Provide the (X, Y) coordinate of the cell's center where the given text is located.  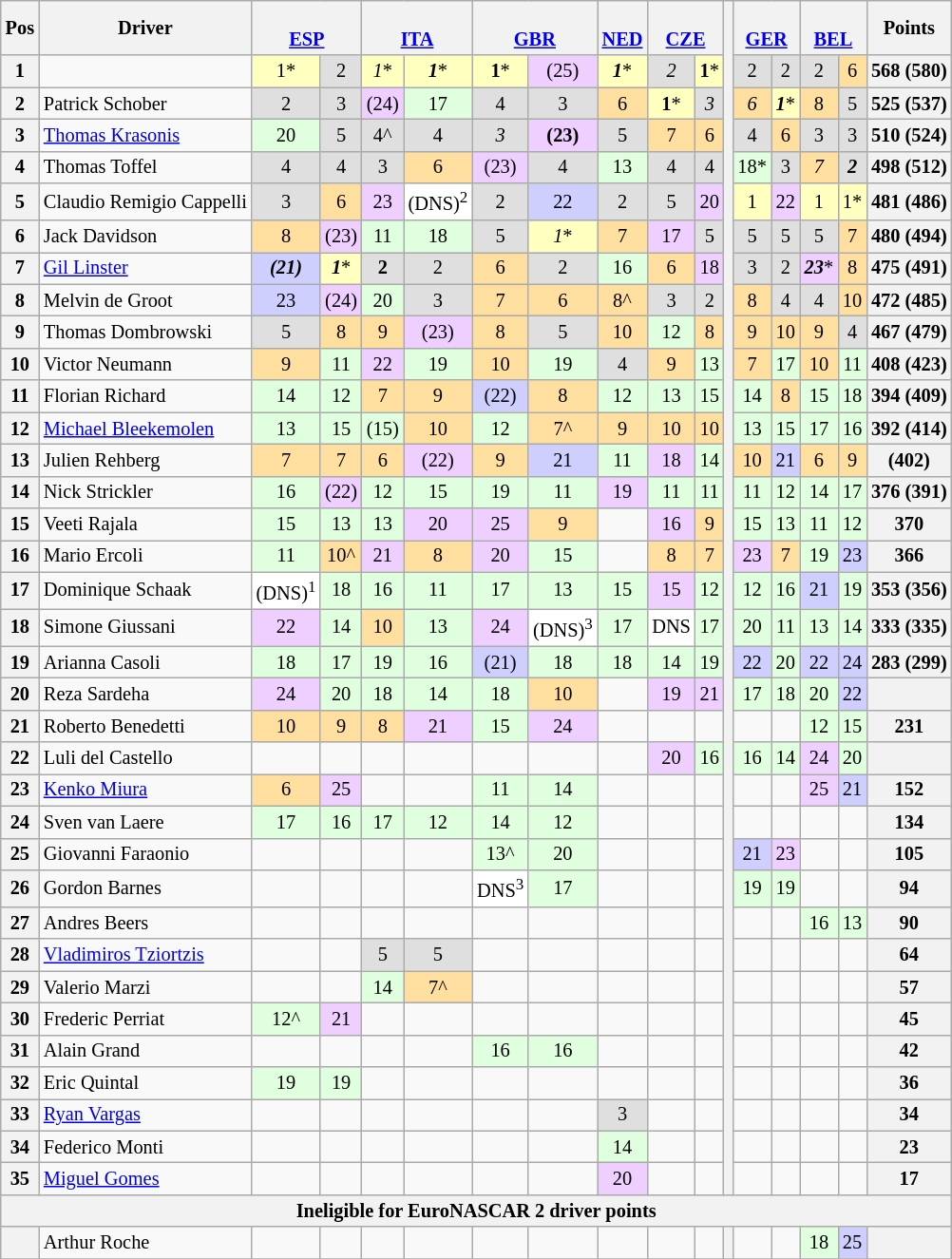
36 (909, 1083)
Michael Bleekemolen (145, 429)
Jack Davidson (145, 237)
ESP (307, 28)
510 (524) (909, 135)
376 (391) (909, 492)
Mario Ercoli (145, 556)
Claudio Remigio Cappelli (145, 201)
GBR (535, 28)
4^ (383, 135)
467 (479) (909, 333)
28 (20, 955)
64 (909, 955)
(DNS)1 (287, 591)
Victor Neumann (145, 364)
26 (20, 887)
370 (909, 524)
29 (20, 987)
94 (909, 887)
394 (409) (909, 396)
Federico Monti (145, 1147)
Florian Richard (145, 396)
134 (909, 822)
Alain Grand (145, 1051)
GER (766, 28)
568 (580) (909, 71)
Reza Sardeha (145, 694)
105 (909, 854)
498 (512) (909, 167)
8^ (623, 300)
Driver (145, 28)
Kenko Miura (145, 790)
Points (909, 28)
Ryan Vargas (145, 1115)
Pos (20, 28)
Julien Rehberg (145, 460)
Arthur Roche (145, 1243)
(25) (562, 71)
CZE (686, 28)
Nick Strickler (145, 492)
13^ (500, 854)
472 (485) (909, 300)
90 (909, 923)
231 (909, 726)
Melvin de Groot (145, 300)
525 (537) (909, 104)
Luli del Castello (145, 758)
Thomas Toffel (145, 167)
353 (356) (909, 591)
366 (909, 556)
(15) (383, 429)
Sven van Laere (145, 822)
Thomas Dombrowski (145, 333)
45 (909, 1019)
10^ (341, 556)
Valerio Marzi (145, 987)
Gil Linster (145, 268)
DNS3 (500, 887)
Patrick Schober (145, 104)
27 (20, 923)
(DNS)3 (562, 627)
Miguel Gomes (145, 1179)
BEL (833, 28)
152 (909, 790)
Veeti Rajala (145, 524)
33 (20, 1115)
NED (623, 28)
Gordon Barnes (145, 887)
18* (752, 167)
Arianna Casoli (145, 662)
57 (909, 987)
408 (423) (909, 364)
(402) (909, 460)
DNS (671, 627)
Eric Quintal (145, 1083)
283 (299) (909, 662)
23* (819, 268)
(DNS)2 (439, 201)
ITA (417, 28)
Roberto Benedetti (145, 726)
Andres Beers (145, 923)
480 (494) (909, 237)
32 (20, 1083)
Dominique Schaak (145, 591)
Frederic Perriat (145, 1019)
Simone Giussani (145, 627)
30 (20, 1019)
31 (20, 1051)
333 (335) (909, 627)
481 (486) (909, 201)
Vladimiros Tziortzis (145, 955)
392 (414) (909, 429)
Thomas Krasonis (145, 135)
42 (909, 1051)
12^ (287, 1019)
35 (20, 1179)
Giovanni Faraonio (145, 854)
Ineligible for EuroNASCAR 2 driver points (477, 1211)
475 (491) (909, 268)
